Identify which cell holds the provided text, then report its (x, y) central coordinate. 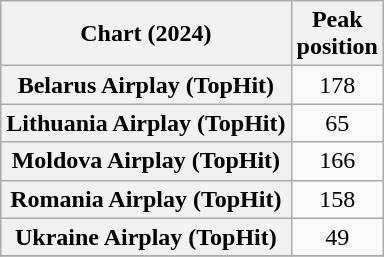
Moldova Airplay (TopHit) (146, 161)
Chart (2024) (146, 34)
158 (337, 199)
Peakposition (337, 34)
178 (337, 85)
166 (337, 161)
Lithuania Airplay (TopHit) (146, 123)
Ukraine Airplay (TopHit) (146, 237)
49 (337, 237)
65 (337, 123)
Romania Airplay (TopHit) (146, 199)
Belarus Airplay (TopHit) (146, 85)
